Scan for the cell matching the given text and deliver its [X, Y] coordinate at center. 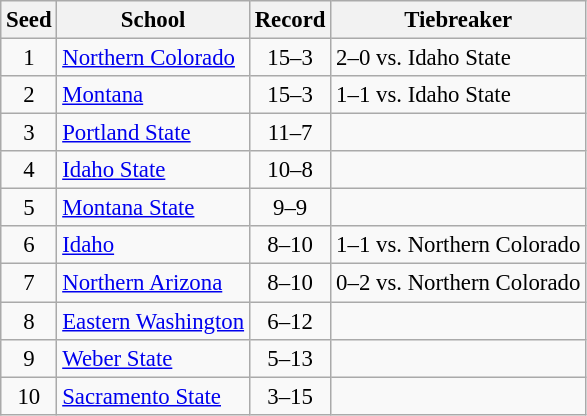
1–1 vs. Idaho State [458, 95]
Idaho State [153, 170]
Northern Arizona [153, 283]
4 [29, 170]
2–0 vs. Idaho State [458, 58]
Weber State [153, 358]
3 [29, 133]
10 [29, 396]
Record [290, 20]
3–15 [290, 396]
11–7 [290, 133]
5–13 [290, 358]
Seed [29, 20]
7 [29, 283]
Idaho [153, 245]
School [153, 20]
9–9 [290, 208]
0–2 vs. Northern Colorado [458, 283]
Montana State [153, 208]
Montana [153, 95]
5 [29, 208]
Tiebreaker [458, 20]
Eastern Washington [153, 321]
8 [29, 321]
1–1 vs. Northern Colorado [458, 245]
9 [29, 358]
6–12 [290, 321]
Northern Colorado [153, 58]
2 [29, 95]
Portland State [153, 133]
Sacramento State [153, 396]
6 [29, 245]
1 [29, 58]
10–8 [290, 170]
